Determine the (X, Y) coordinate at the center of the cell enclosing the given text.  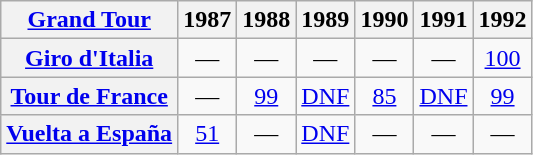
100 (502, 58)
51 (208, 134)
Vuelta a España (90, 134)
85 (384, 96)
1990 (384, 20)
1988 (266, 20)
Tour de France (90, 96)
Grand Tour (90, 20)
1989 (326, 20)
Giro d'Italia (90, 58)
1987 (208, 20)
1992 (502, 20)
1991 (444, 20)
